Find where the given text appears and provide that cell's center as [x, y] coordinate. 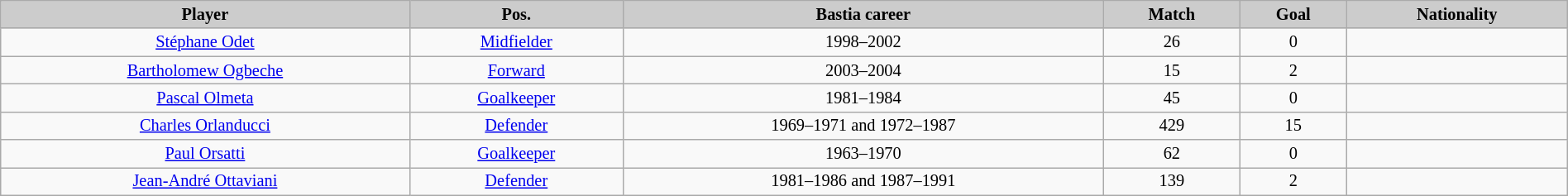
Jean-André Ottaviani [205, 181]
Player [205, 14]
1963–1970 [863, 154]
Midfielder [516, 42]
1981–1984 [863, 98]
Pascal Olmeta [205, 98]
Paul Orsatti [205, 154]
Bastia career [863, 14]
Stéphane Odet [205, 42]
Pos. [516, 14]
1981–1986 and 1987–1991 [863, 181]
62 [1171, 154]
Nationality [1457, 14]
26 [1171, 42]
2003–2004 [863, 70]
429 [1171, 126]
139 [1171, 181]
45 [1171, 98]
1969–1971 and 1972–1987 [863, 126]
1998–2002 [863, 42]
Match [1171, 14]
Goal [1293, 14]
Charles Orlanducci [205, 126]
Forward [516, 70]
Bartholomew Ogbeche [205, 70]
